Return the [x, y] coordinate for the center point of the cell that contains the specified text.  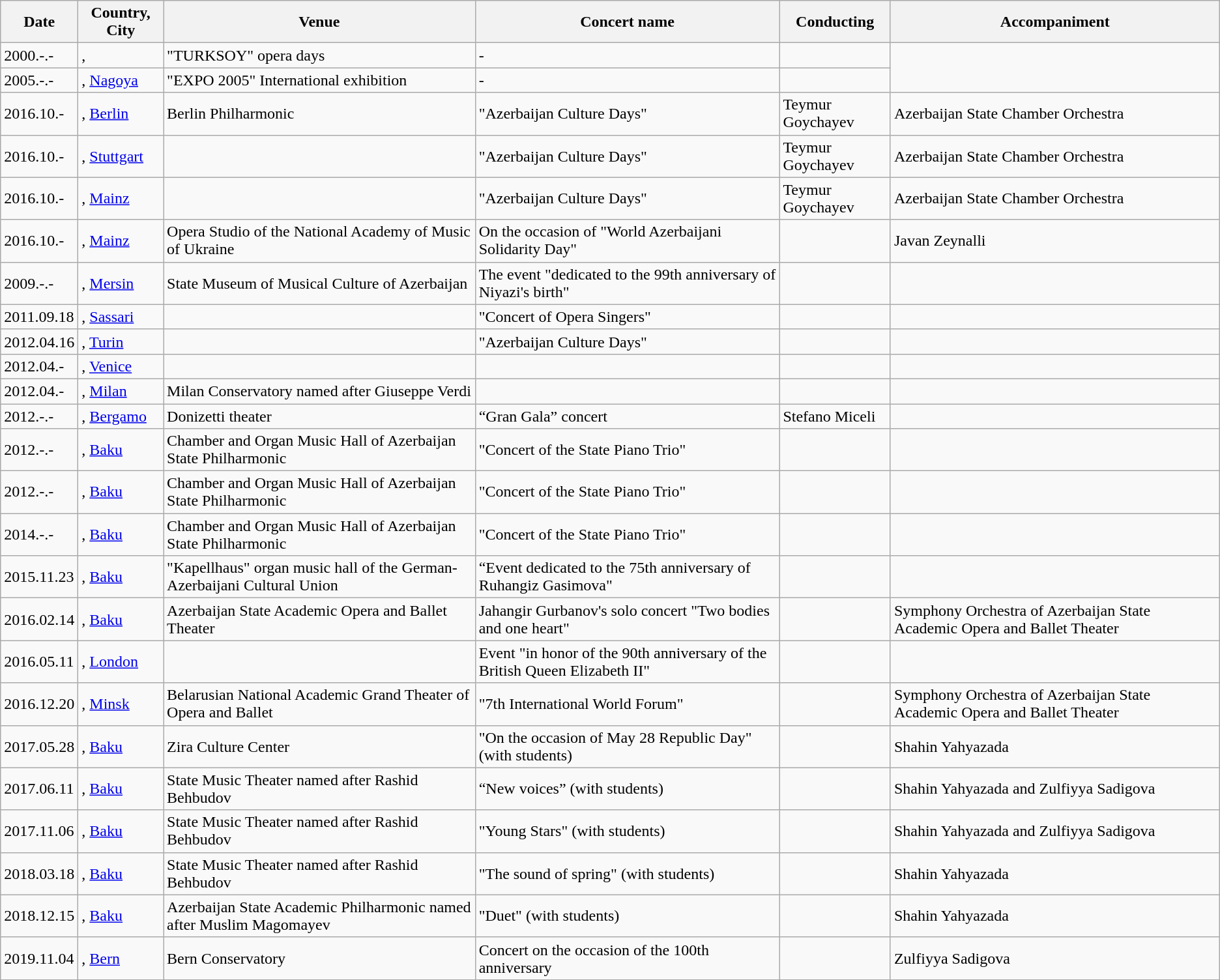
Conducting [835, 22]
Bern Conservatory [319, 958]
2017.05.28 [39, 747]
"Duet" (with students) [627, 916]
Javan Zeynalli [1054, 241]
2018.03.18 [39, 873]
2017.11.06 [39, 831]
Donizetti theater [319, 416]
2011.09.18 [39, 317]
, Milan [121, 391]
2005.-.- [39, 80]
Stefano Miceli [835, 416]
2000.-.- [39, 55]
, Turin [121, 341]
Concert on the occasion of the 100th anniversary [627, 958]
Azerbaijan State Academic Philharmonic named after Muslim Magomayev [319, 916]
On the occasion of "World Azerbaijani Solidarity Day" [627, 241]
Berlin Philharmonic [319, 113]
Event "in honor of the 90th anniversary of the British Queen Elizabeth II" [627, 662]
2017.06.11 [39, 788]
, Stuttgart [121, 156]
, Nagoya [121, 80]
2016.12.20 [39, 704]
Date [39, 22]
, London [121, 662]
2016.02.14 [39, 619]
"The sound of spring" (with students) [627, 873]
Accompaniment [1054, 22]
2009.-.- [39, 283]
2018.12.15 [39, 916]
Milan Conservatory named after Giuseppe Verdi [319, 391]
2019.11.04 [39, 958]
"EXPO 2005" International exhibition [319, 80]
2014.-.- [39, 534]
Venue [319, 22]
Belarusian National Academic Grand Theater of Opera and Ballet [319, 704]
, Sassari [121, 317]
"Kapellhaus" organ music hall of the German-Azerbaijani Cultural Union [319, 577]
"TURKSOY" opera days [319, 55]
“New voices” (with students) [627, 788]
"7th International World Forum" [627, 704]
State Museum of Musical Culture of Azerbaijan [319, 283]
, Bergamo [121, 416]
2016.05.11 [39, 662]
Zira Culture Center [319, 747]
“Gran Gala” concert [627, 416]
, Berlin [121, 113]
, Mersin [121, 283]
, Venice [121, 366]
Concert name [627, 22]
"Concert of Opera Singers" [627, 317]
, [121, 55]
Opera Studio of the National Academy of Music of Ukraine [319, 241]
"On the occasion of May 28 Republic Day" (with students) [627, 747]
“Event dedicated to the 75th anniversary of Ruhangiz Gasimova" [627, 577]
2012.04.16 [39, 341]
, Minsk [121, 704]
Azerbaijan State Academic Opera and Ballet Theater [319, 619]
2015.11.23 [39, 577]
Country, City [121, 22]
The event "dedicated to the 99th anniversary of Niyazi's birth" [627, 283]
Jahangir Gurbanov's solo concert "Two bodies and one heart" [627, 619]
Zulfiyya Sadigova [1054, 958]
"Young Stars" (with students) [627, 831]
, Bern [121, 958]
